From the cell containing the given text, extract its center point as (X, Y) coordinate. 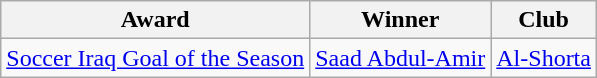
Saad Abdul-Amir (400, 58)
Winner (400, 20)
Award (156, 20)
Soccer Iraq Goal of the Season (156, 58)
Club (544, 20)
Al-Shorta (544, 58)
